Return [X, Y] of the center of cell containing provided text 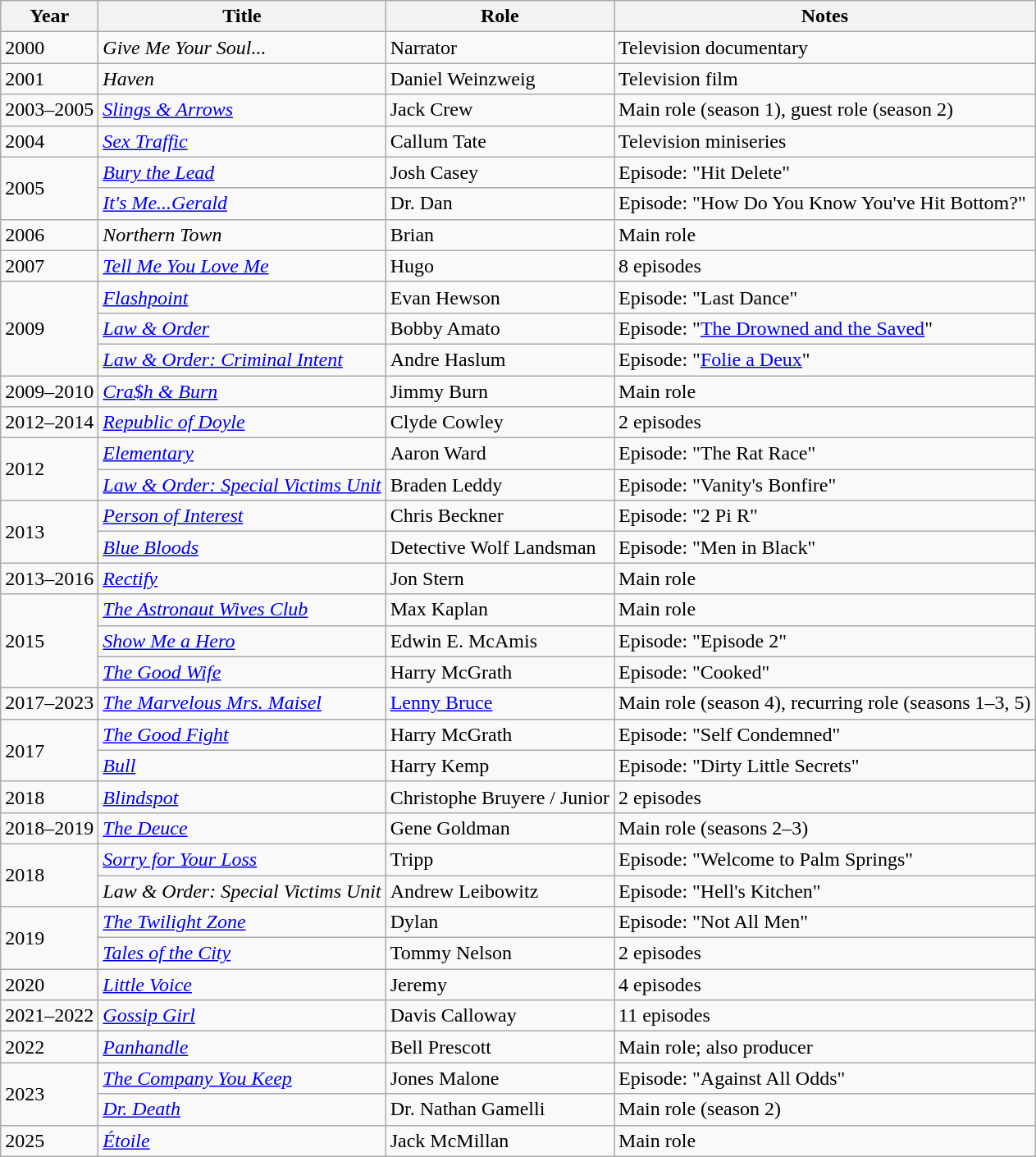
2004 [49, 141]
Chris Beckner [500, 516]
Episode: "Men in Black" [825, 547]
2015 [49, 641]
2022 [49, 1047]
Edwin E. McAmis [500, 641]
11 episodes [825, 1016]
Jeremy [500, 985]
Callum Tate [500, 141]
Tommy Nelson [500, 953]
Panhandle [242, 1047]
Main role (season 4), recurring role (seasons 1–3, 5) [825, 703]
Episode: "The Rat Race" [825, 454]
Episode: "The Drowned and the Saved" [825, 328]
2019 [49, 938]
Episode: "Welcome to Palm Springs" [825, 859]
Braden Leddy [500, 485]
Max Kaplan [500, 610]
Republic of Doyle [242, 423]
Bull [242, 766]
Episode: "Last Dance" [825, 297]
Blue Bloods [242, 547]
Television miniseries [825, 141]
Main role (season 2) [825, 1109]
The Good Wife [242, 672]
Christophe Bruyere / Junior [500, 797]
Cra$h & Burn [242, 391]
Law & Order: Criminal Intent [242, 359]
The Astronaut Wives Club [242, 610]
Blindspot [242, 797]
Television documentary [825, 48]
2025 [49, 1141]
Episode: "Not All Men" [825, 922]
2001 [49, 79]
Person of Interest [242, 516]
8 episodes [825, 266]
Law & Order [242, 328]
Give Me Your Soul... [242, 48]
Jones Malone [500, 1078]
2009 [49, 328]
Clyde Cowley [500, 423]
2017–2023 [49, 703]
Tripp [500, 859]
Davis Calloway [500, 1016]
Role [500, 16]
The Company You Keep [242, 1078]
Tales of the City [242, 953]
2013–2016 [49, 578]
Episode: "Against All Odds" [825, 1078]
Bobby Amato [500, 328]
Brian [500, 235]
Dr. Death [242, 1109]
2020 [49, 985]
Sorry for Your Loss [242, 859]
Notes [825, 16]
2012–2014 [49, 423]
Episode: "Vanity's Bonfire" [825, 485]
Dylan [500, 922]
Main role (seasons 2–3) [825, 828]
Rectify [242, 578]
2012 [49, 469]
2006 [49, 235]
Daniel Weinzweig [500, 79]
Andrew Leibowitz [500, 890]
2007 [49, 266]
Dr. Dan [500, 204]
The Twilight Zone [242, 922]
Television film [825, 79]
Bell Prescott [500, 1047]
The Good Fight [242, 734]
Episode: "Episode 2" [825, 641]
The Marvelous Mrs. Maisel [242, 703]
Episode: "Hit Delete" [825, 172]
Jack Crew [500, 110]
2021–2022 [49, 1016]
It's Me...Gerald [242, 204]
Episode: "Folie a Deux" [825, 359]
Episode: "How Do You Know You've Hit Bottom?" [825, 204]
Episode: "Hell's Kitchen" [825, 890]
Dr. Nathan Gamelli [500, 1109]
Étoile [242, 1141]
2013 [49, 532]
Aaron Ward [500, 454]
Elementary [242, 454]
2017 [49, 750]
The Deuce [242, 828]
Main role (season 1), guest role (season 2) [825, 110]
Harry Kemp [500, 766]
Hugo [500, 266]
Detective Wolf Landsman [500, 547]
Tell Me You Love Me [242, 266]
2000 [49, 48]
Flashpoint [242, 297]
Jack McMillan [500, 1141]
2009–2010 [49, 391]
4 episodes [825, 985]
Evan Hewson [500, 297]
Title [242, 16]
Episode: "Self Condemned" [825, 734]
2018–2019 [49, 828]
2003–2005 [49, 110]
Year [49, 16]
Main role; also producer [825, 1047]
2005 [49, 188]
Jon Stern [500, 578]
Slings & Arrows [242, 110]
Episode: "Cooked" [825, 672]
Episode: "2 Pi R" [825, 516]
Andre Haslum [500, 359]
Show Me a Hero [242, 641]
Narrator [500, 48]
Haven [242, 79]
Jimmy Burn [500, 391]
Gossip Girl [242, 1016]
Sex Traffic [242, 141]
Bury the Lead [242, 172]
Lenny Bruce [500, 703]
Northern Town [242, 235]
Episode: "Dirty Little Secrets" [825, 766]
2023 [49, 1094]
Gene Goldman [500, 828]
Josh Casey [500, 172]
Little Voice [242, 985]
